Return [x, y] of the center of cell containing provided text 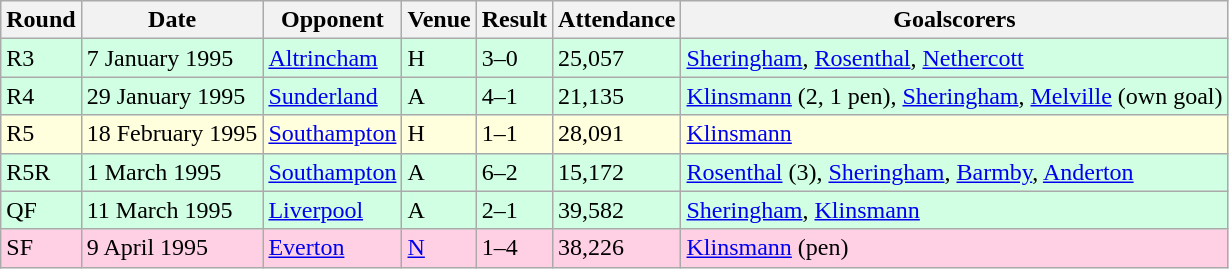
Venue [439, 20]
29 January 1995 [172, 96]
4–1 [514, 96]
Opponent [332, 20]
1–1 [514, 134]
7 January 1995 [172, 58]
N [439, 248]
Klinsmann (pen) [954, 248]
Rosenthal (3), Sheringham, Barmby, Anderton [954, 172]
2–1 [514, 210]
1 March 1995 [172, 172]
Result [514, 20]
QF [41, 210]
Liverpool [332, 210]
1–4 [514, 248]
28,091 [617, 134]
R4 [41, 96]
21,135 [617, 96]
SF [41, 248]
Everton [332, 248]
Altrincham [332, 58]
Date [172, 20]
Attendance [617, 20]
Sheringham, Klinsmann [954, 210]
Sheringham, Rosenthal, Nethercott [954, 58]
R5 [41, 134]
18 February 1995 [172, 134]
R5R [41, 172]
Round [41, 20]
11 March 1995 [172, 210]
3–0 [514, 58]
6–2 [514, 172]
Sunderland [332, 96]
38,226 [617, 248]
Goalscorers [954, 20]
39,582 [617, 210]
25,057 [617, 58]
R3 [41, 58]
9 April 1995 [172, 248]
15,172 [617, 172]
Klinsmann (2, 1 pen), Sheringham, Melville (own goal) [954, 96]
Klinsmann [954, 134]
